Provide the [x, y] coordinate of the cell's center where the given text is located.  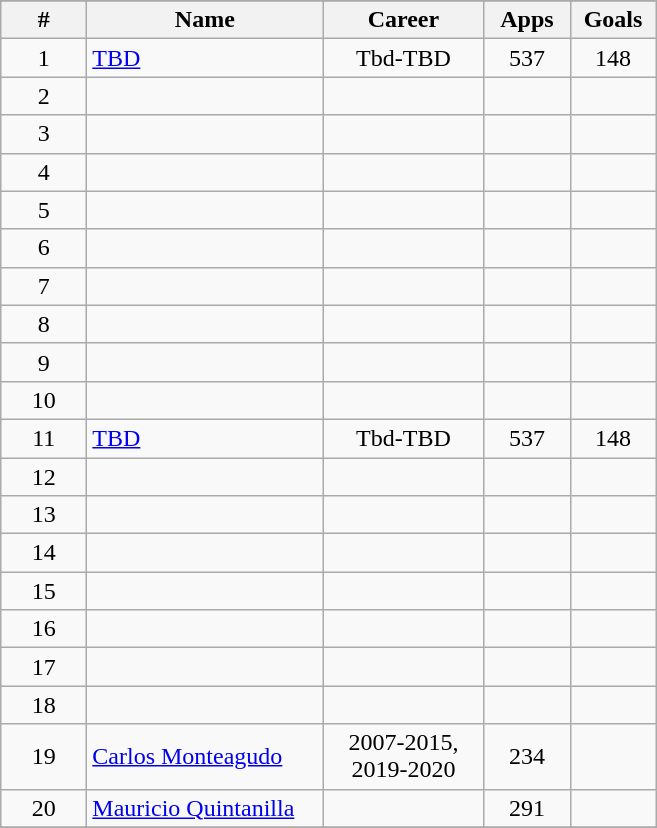
11 [44, 438]
16 [44, 629]
17 [44, 667]
2007-2015, 2019-2020 [404, 756]
# [44, 20]
5 [44, 210]
Goals [613, 20]
12 [44, 477]
Career [404, 20]
19 [44, 756]
13 [44, 515]
14 [44, 553]
6 [44, 248]
18 [44, 705]
291 [527, 808]
9 [44, 362]
2 [44, 96]
Apps [527, 20]
20 [44, 808]
4 [44, 172]
234 [527, 756]
Carlos Monteagudo [205, 756]
8 [44, 324]
15 [44, 591]
Mauricio Quintanilla [205, 808]
10 [44, 400]
Name [205, 20]
1 [44, 58]
7 [44, 286]
3 [44, 134]
